From the cell containing the given text, extract its center point as [x, y] coordinate. 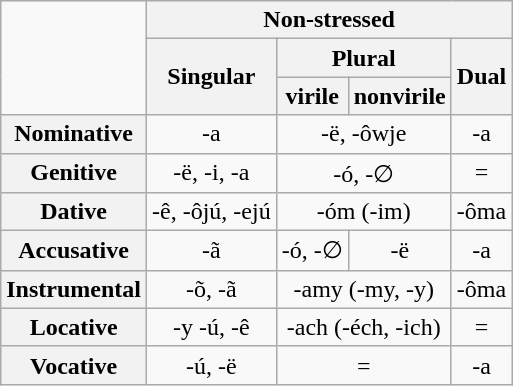
Accusative [74, 251]
-ë, -ôwje [364, 134]
Locative [74, 327]
-ach (-éch, -ich) [364, 327]
-amy (-my, -y) [364, 289]
Singular [211, 77]
Vocative [74, 365]
Plural [364, 58]
-ë, -i, -a [211, 173]
Dative [74, 212]
-ú, -ë [211, 365]
Genitive [74, 173]
Dual [481, 77]
-y -ú, -ê [211, 327]
-ê, -ôjú, -ejú [211, 212]
Instrumental [74, 289]
nonvirile [400, 96]
Non-stressed [328, 20]
-óm (-im) [364, 212]
-õ, -ã [211, 289]
-ë [400, 251]
Nominative [74, 134]
-ã [211, 251]
virile [312, 96]
